Output the (X, Y) coordinate of the center of the cell containing the given text.  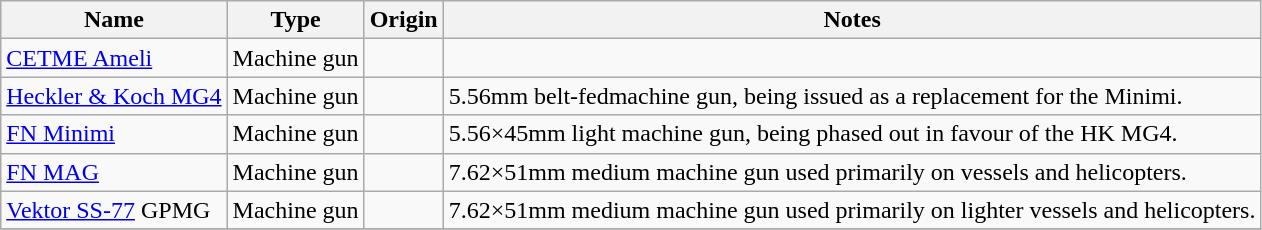
7.62×51mm medium machine gun used primarily on lighter vessels and helicopters. (852, 210)
Name (114, 20)
Type (296, 20)
5.56×45mm light machine gun, being phased out in favour of the HK MG4. (852, 134)
Notes (852, 20)
CETME Ameli (114, 58)
FN Minimi (114, 134)
Origin (404, 20)
5.56mm belt-fedmachine gun, being issued as a replacement for the Minimi. (852, 96)
7.62×51mm medium machine gun used primarily on vessels and helicopters. (852, 172)
Vektor SS-77 GPMG (114, 210)
FN MAG (114, 172)
Heckler & Koch MG4 (114, 96)
